Pinpoint the cell where the given text exists, returning its [X, Y] midpoint coordinate. 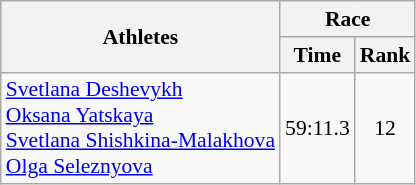
59:11.3 [318, 128]
Athletes [140, 36]
Race [348, 19]
Time [318, 55]
12 [386, 128]
Svetlana DeshevykhOksana YatskayaSvetlana Shishkina-MalakhovaOlga Seleznyova [140, 128]
Rank [386, 55]
